Find where the given text appears and provide that cell's center as (x, y) coordinate. 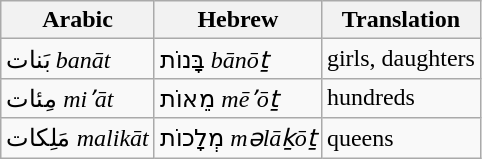
مِئات miʼāt (78, 98)
queens (400, 138)
Translation (400, 20)
girls, daughters (400, 59)
בָּנוֹת bānōṯ (238, 59)
Arabic (78, 20)
Hebrew (238, 20)
מְלָכוֹת məlāḵōṯ (238, 138)
hundreds (400, 98)
مَلِكات malikāt (78, 138)
بَنات banāt (78, 59)
מֵאוֹת mēʼōṯ (238, 98)
